For the text-containing cell, return its midpoint in [X, Y] coordinate format. 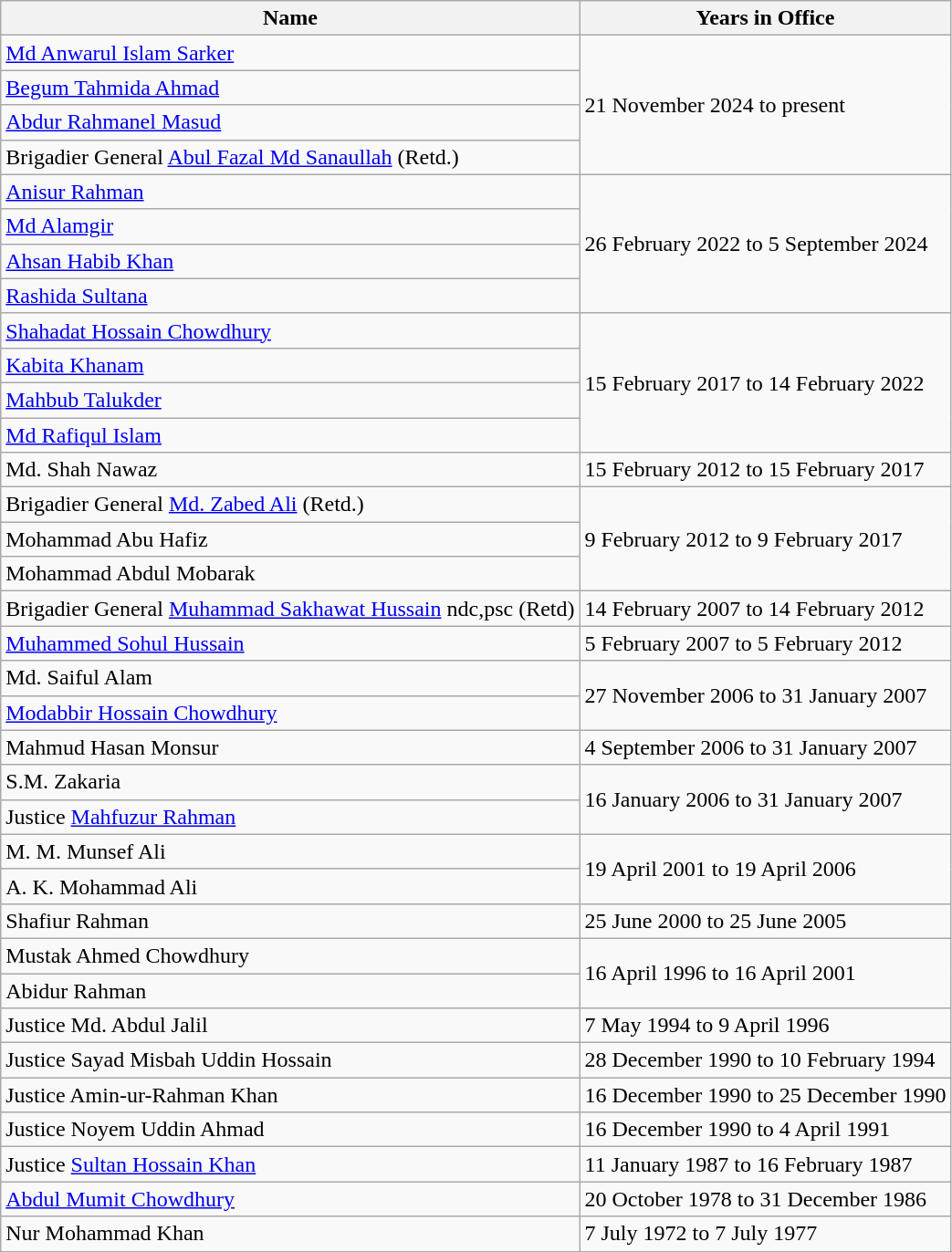
A. K. Mohammad Ali [290, 886]
15 February 2017 to 14 February 2022 [765, 382]
21 November 2024 to present [765, 105]
Abdul Mumit Chowdhury [290, 1199]
Name [290, 18]
14 February 2007 to 14 February 2012 [765, 609]
Md. Shah Nawaz [290, 470]
11 January 1987 to 16 February 1987 [765, 1164]
Nur Mohammad Khan [290, 1234]
Rashida Sultana [290, 296]
Muhammed Sohul Hussain [290, 643]
Years in Office [765, 18]
M. M. Munsef Ali [290, 851]
Kabita Khanam [290, 365]
Md Anwarul Islam Sarker [290, 53]
16 December 1990 to 4 April 1991 [765, 1130]
28 December 1990 to 10 February 1994 [765, 1060]
Md Alamgir [290, 226]
16 April 1996 to 16 April 2001 [765, 973]
15 February 2012 to 15 February 2017 [765, 470]
5 February 2007 to 5 February 2012 [765, 643]
Mahmud Hasan Monsur [290, 747]
Mohammad Abu Hafiz [290, 539]
4 September 2006 to 31 January 2007 [765, 747]
Mahbub Talukder [290, 400]
Justice Sultan Hossain Khan [290, 1164]
Md. Saiful Alam [290, 678]
Md Rafiqul Islam [290, 435]
Abidur Rahman [290, 990]
Abdur Rahmanel Masud [290, 122]
Modabbir Hossain Chowdhury [290, 713]
Begum Tahmida Ahmad [290, 88]
Ahsan Habib Khan [290, 261]
Mohammad Abdul Mobarak [290, 574]
19 April 2001 to 19 April 2006 [765, 869]
Justice Noyem Uddin Ahmad [290, 1130]
Brigadier General Muhammad Sakhawat Hussain ndc,psc (Retd) [290, 609]
9 February 2012 to 9 February 2017 [765, 539]
Brigadier General Abul Fazal Md Sanaullah (Retd.) [290, 157]
Anisur Rahman [290, 192]
Justice Mahfuzur Rahman [290, 817]
7 May 1994 to 9 April 1996 [765, 1026]
Shafiur Rahman [290, 921]
16 January 2006 to 31 January 2007 [765, 799]
Shahadat Hossain Chowdhury [290, 330]
27 November 2006 to 31 January 2007 [765, 695]
16 December 1990 to 25 December 1990 [765, 1095]
26 February 2022 to 5 September 2024 [765, 244]
Justice Amin-ur-Rahman Khan [290, 1095]
Justice Sayad Misbah Uddin Hossain [290, 1060]
7 July 1972 to 7 July 1977 [765, 1234]
Justice Md. Abdul Jalil [290, 1026]
Brigadier General Md. Zabed Ali (Retd.) [290, 505]
25 June 2000 to 25 June 2005 [765, 921]
20 October 1978 to 31 December 1986 [765, 1199]
S.M. Zakaria [290, 782]
Mustak Ahmed Chowdhury [290, 955]
